Output the [x, y] coordinate of the center of the cell containing the given text.  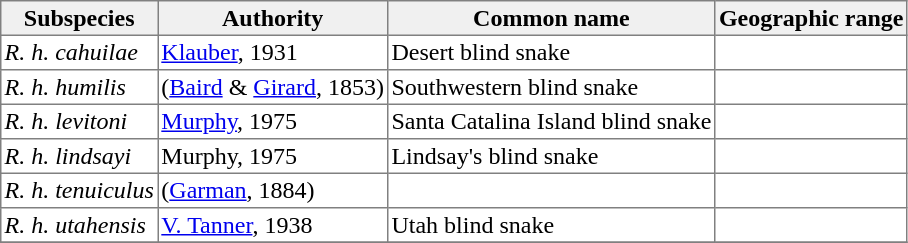
(Garman, 1884) [273, 190]
(Baird & Girard, 1853) [273, 87]
R. h. tenuiculus [80, 190]
Klauber, 1931 [273, 52]
R. h. cahuilae [80, 52]
Lindsay's blind snake [552, 156]
Santa Catalina Island blind snake [552, 121]
Geographic range [811, 18]
Common name [552, 18]
R. h. levitoni [80, 121]
V. Tanner, 1938 [273, 225]
R. h. lindsayi [80, 156]
Utah blind snake [552, 225]
Authority [273, 18]
Southwestern blind snake [552, 87]
Desert blind snake [552, 52]
R. h. utahensis [80, 225]
R. h. humilis [80, 87]
Subspecies [80, 18]
